From the cell containing the given text, extract its center point as (X, Y) coordinate. 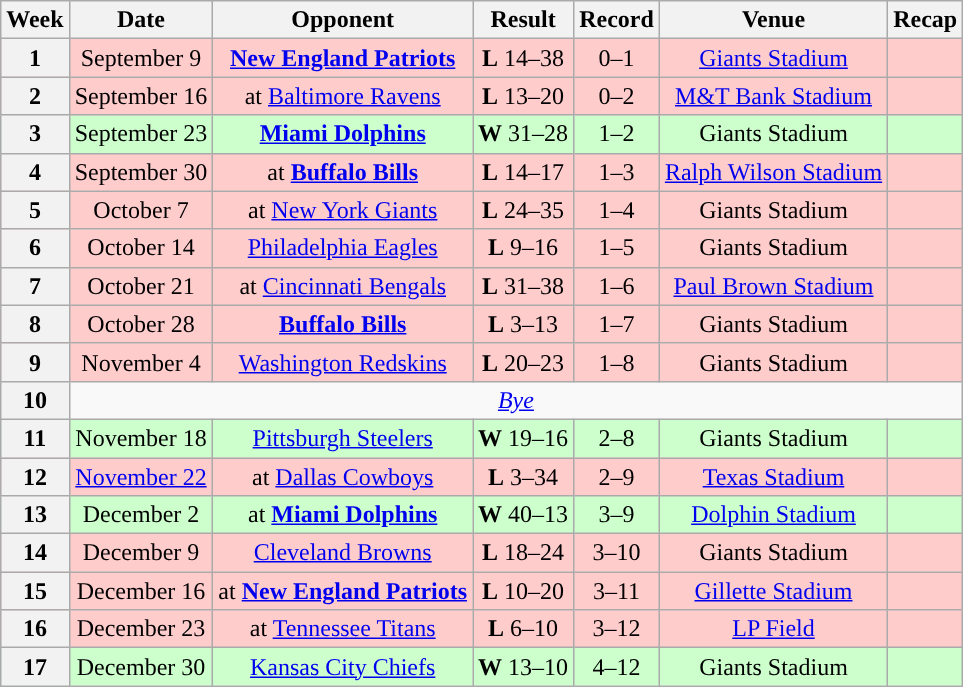
L 18–24 (524, 553)
3–12 (617, 629)
December 23 (141, 629)
M&T Bank Stadium (773, 96)
2–8 (617, 438)
8 (35, 324)
3–9 (617, 515)
Bye (516, 400)
11 (35, 438)
7 (35, 286)
2 (35, 96)
L 3–34 (524, 477)
L 14–17 (524, 172)
3–10 (617, 553)
LP Field (773, 629)
L 20–23 (524, 362)
3 (35, 134)
Recap (926, 20)
September 23 (141, 134)
October 21 (141, 286)
Washington Redskins (343, 362)
at Miami Dolphins (343, 515)
November 18 (141, 438)
Texas Stadium (773, 477)
Cleveland Browns (343, 553)
1–5 (617, 248)
L 6–10 (524, 629)
4–12 (617, 667)
at New England Patriots (343, 591)
13 (35, 515)
December 16 (141, 591)
Philadelphia Eagles (343, 248)
October 28 (141, 324)
L 9–16 (524, 248)
Venue (773, 20)
Opponent (343, 20)
Pittsburgh Steelers (343, 438)
October 7 (141, 210)
December 2 (141, 515)
1–6 (617, 286)
3–11 (617, 591)
at Tennessee Titans (343, 629)
at Dallas Cowboys (343, 477)
Buffalo Bills (343, 324)
Week (35, 20)
Paul Brown Stadium (773, 286)
5 (35, 210)
W 31–28 (524, 134)
16 (35, 629)
Gillette Stadium (773, 591)
at Baltimore Ravens (343, 96)
9 (35, 362)
W 19–16 (524, 438)
December 30 (141, 667)
0–2 (617, 96)
W 40–13 (524, 515)
at Buffalo Bills (343, 172)
Record (617, 20)
1–2 (617, 134)
17 (35, 667)
L 3–13 (524, 324)
W 13–10 (524, 667)
6 (35, 248)
Result (524, 20)
November 22 (141, 477)
4 (35, 172)
14 (35, 553)
L 13–20 (524, 96)
October 14 (141, 248)
Kansas City Chiefs (343, 667)
Dolphin Stadium (773, 515)
Ralph Wilson Stadium (773, 172)
December 9 (141, 553)
September 30 (141, 172)
Miami Dolphins (343, 134)
L 24–35 (524, 210)
2–9 (617, 477)
1–4 (617, 210)
November 4 (141, 362)
1–3 (617, 172)
12 (35, 477)
L 10–20 (524, 591)
1–8 (617, 362)
1–7 (617, 324)
L 31–38 (524, 286)
Date (141, 20)
15 (35, 591)
10 (35, 400)
1 (35, 58)
September 9 (141, 58)
at Cincinnati Bengals (343, 286)
L 14–38 (524, 58)
New England Patriots (343, 58)
September 16 (141, 96)
at New York Giants (343, 210)
0–1 (617, 58)
